Output the [X, Y] coordinate of the center of the cell containing the given text.  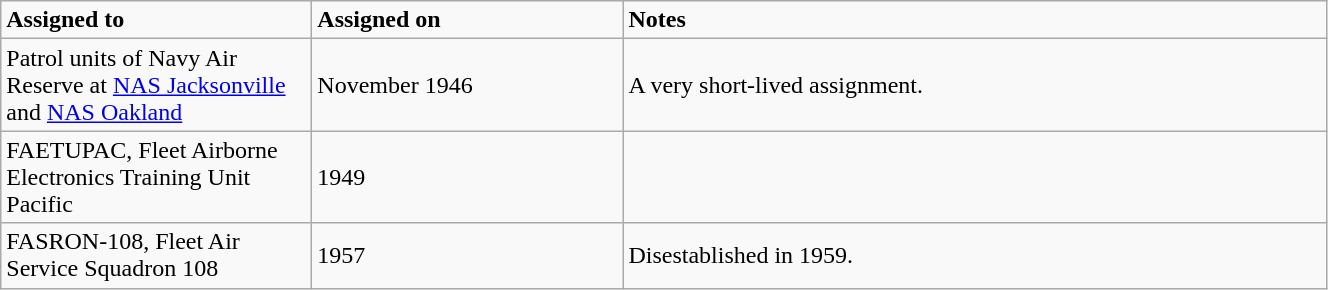
1949 [468, 177]
Assigned on [468, 20]
Assigned to [156, 20]
Disestablished in 1959. [975, 256]
A very short-lived assignment. [975, 85]
Patrol units of Navy Air Reserve at NAS Jacksonville and NAS Oakland [156, 85]
Notes [975, 20]
FAETUPAC, Fleet Airborne Electronics Training Unit Pacific [156, 177]
1957 [468, 256]
November 1946 [468, 85]
FASRON-108, Fleet Air Service Squadron 108 [156, 256]
